Scan for the cell matching the given text and deliver its [X, Y] coordinate at center. 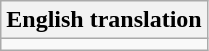
English translation [104, 20]
